Scan for the cell matching the given text and deliver its (x, y) coordinate at center. 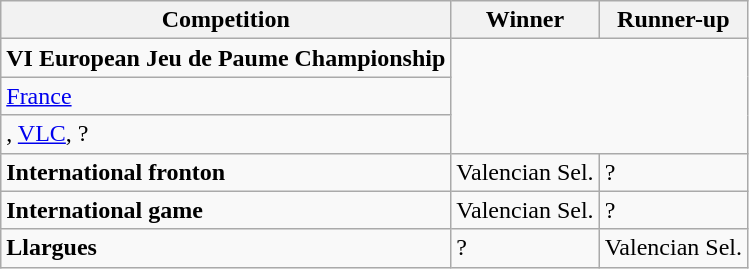
Competition (226, 20)
Winner (525, 20)
International fronton (226, 172)
France (226, 96)
International game (226, 210)
, VLC, ? (226, 134)
Llargues (226, 248)
VI European Jeu de Paume Championship (226, 58)
Runner-up (673, 20)
